Determine the [X, Y] coordinate at the center of the cell enclosing the given text.  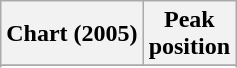
Chart (2005) [72, 34]
Peakposition [189, 34]
